Scan for the cell matching the given text and deliver its (X, Y) coordinate at center. 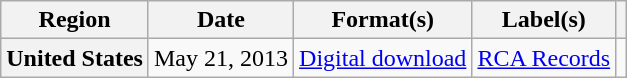
Format(s) (383, 20)
RCA Records (544, 58)
Label(s) (544, 20)
Date (220, 20)
Digital download (383, 58)
May 21, 2013 (220, 58)
Region (75, 20)
United States (75, 58)
